Search for the cell housing the specified text and yield its [x, y] center coordinate. 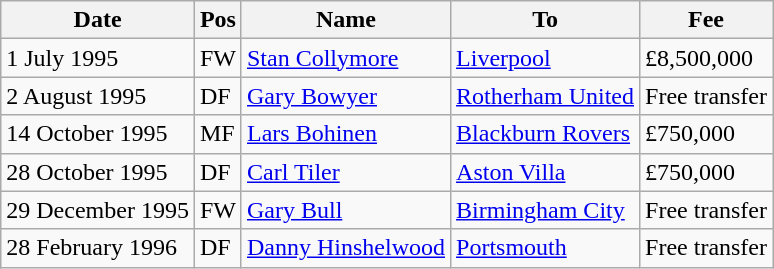
14 October 1995 [98, 134]
Blackburn Rovers [546, 134]
28 October 1995 [98, 172]
1 July 1995 [98, 58]
Danny Hinshelwood [346, 248]
Birmingham City [546, 210]
MF [218, 134]
Liverpool [546, 58]
Stan Collymore [346, 58]
Date [98, 20]
Fee [706, 20]
Lars Bohinen [346, 134]
28 February 1996 [98, 248]
Pos [218, 20]
Portsmouth [546, 248]
Carl Tiler [346, 172]
Rotherham United [546, 96]
Name [346, 20]
To [546, 20]
£8,500,000 [706, 58]
Gary Bull [346, 210]
Gary Bowyer [346, 96]
29 December 1995 [98, 210]
2 August 1995 [98, 96]
Aston Villa [546, 172]
